Provide the (x, y) coordinate of the cell's center where the given text is located.  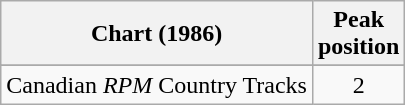
2 (358, 85)
Chart (1986) (157, 34)
Peakposition (358, 34)
Canadian RPM Country Tracks (157, 85)
